Capture the cell that displays the provided text and extract its [X, Y] central coordinate. 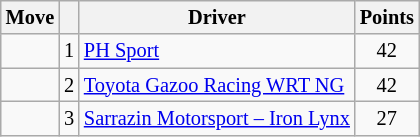
1 [69, 51]
Points [387, 17]
2 [69, 85]
3 [69, 118]
PH Sport [217, 51]
Driver [217, 17]
Sarrazin Motorsport – Iron Lynx [217, 118]
Toyota Gazoo Racing WRT NG [217, 85]
27 [387, 118]
Move [30, 17]
